Search for the cell housing the specified text and yield its [X, Y] center coordinate. 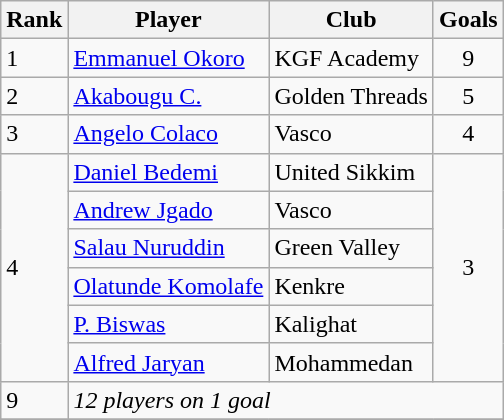
Olatunde Komolafe [168, 286]
Daniel Bedemi [168, 172]
Akabougu C. [168, 96]
Mohammedan [352, 362]
5 [468, 96]
Salau Nuruddin [168, 248]
Kenkre [352, 286]
Goals [468, 20]
Emmanuel Okoro [168, 58]
Rank [34, 20]
Player [168, 20]
Angelo Colaco [168, 134]
Kalighat [352, 324]
2 [34, 96]
Golden Threads [352, 96]
12 players on 1 goal [286, 400]
KGF Academy [352, 58]
Club [352, 20]
Andrew Jgado [168, 210]
P. Biswas [168, 324]
United Sikkim [352, 172]
Alfred Jaryan [168, 362]
1 [34, 58]
Green Valley [352, 248]
